Output the [X, Y] coordinate of the center of the cell containing the given text.  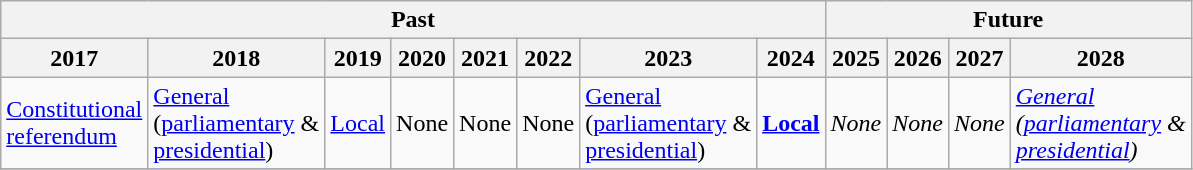
Past [413, 20]
2021 [486, 58]
2017 [74, 58]
2024 [791, 58]
2026 [918, 58]
2028 [1100, 58]
Future [1008, 20]
2020 [422, 58]
2019 [358, 58]
2025 [856, 58]
2027 [980, 58]
2018 [236, 58]
Constitutionalreferendum [74, 123]
2023 [668, 58]
2022 [548, 58]
